For the text-containing cell, return its midpoint in (X, Y) coordinate format. 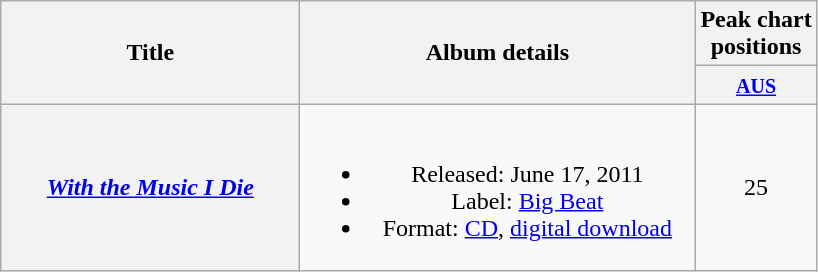
25 (756, 188)
Peak chartpositions (756, 34)
Title (150, 52)
Album details (498, 52)
Released: June 17, 2011Label: Big BeatFormat: CD, digital download (498, 188)
With the Music I Die (150, 188)
AUS (756, 85)
